Return the [x, y] coordinate for the center point of the cell that contains the specified text.  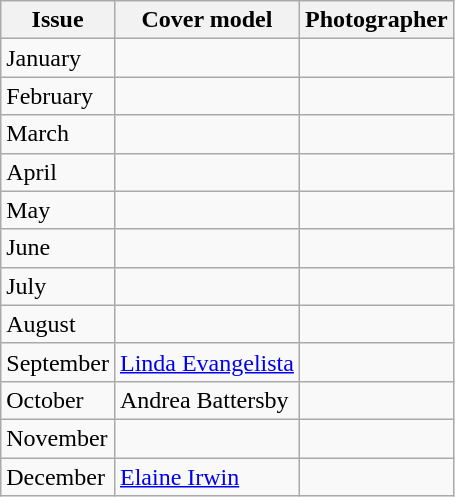
March [58, 134]
Andrea Battersby [206, 400]
January [58, 58]
Photographer [376, 20]
Issue [58, 20]
Linda Evangelista [206, 362]
Cover model [206, 20]
February [58, 96]
July [58, 286]
November [58, 438]
Elaine Irwin [206, 477]
September [58, 362]
December [58, 477]
October [58, 400]
June [58, 248]
April [58, 172]
August [58, 324]
May [58, 210]
